Provide the (x, y) coordinate of the cell's center where the given text is located.  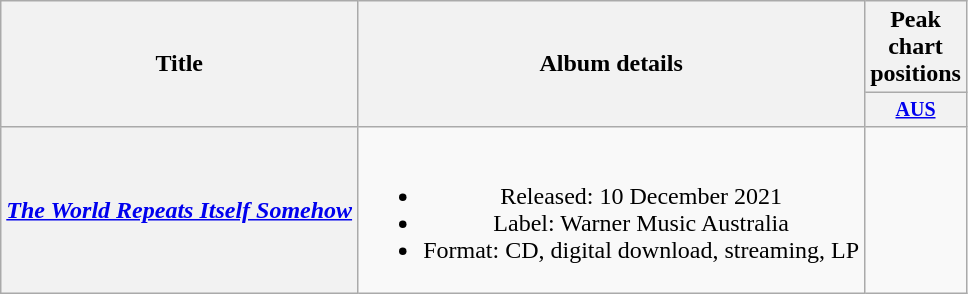
Released: 10 December 2021Label: Warner Music AustraliaFormat: CD, digital download, streaming, LP (612, 210)
Title (180, 64)
AUS (916, 110)
Album details (612, 64)
The World Repeats Itself Somehow (180, 210)
Peak chart positions (916, 47)
